For the text-containing cell, return its midpoint in (x, y) coordinate format. 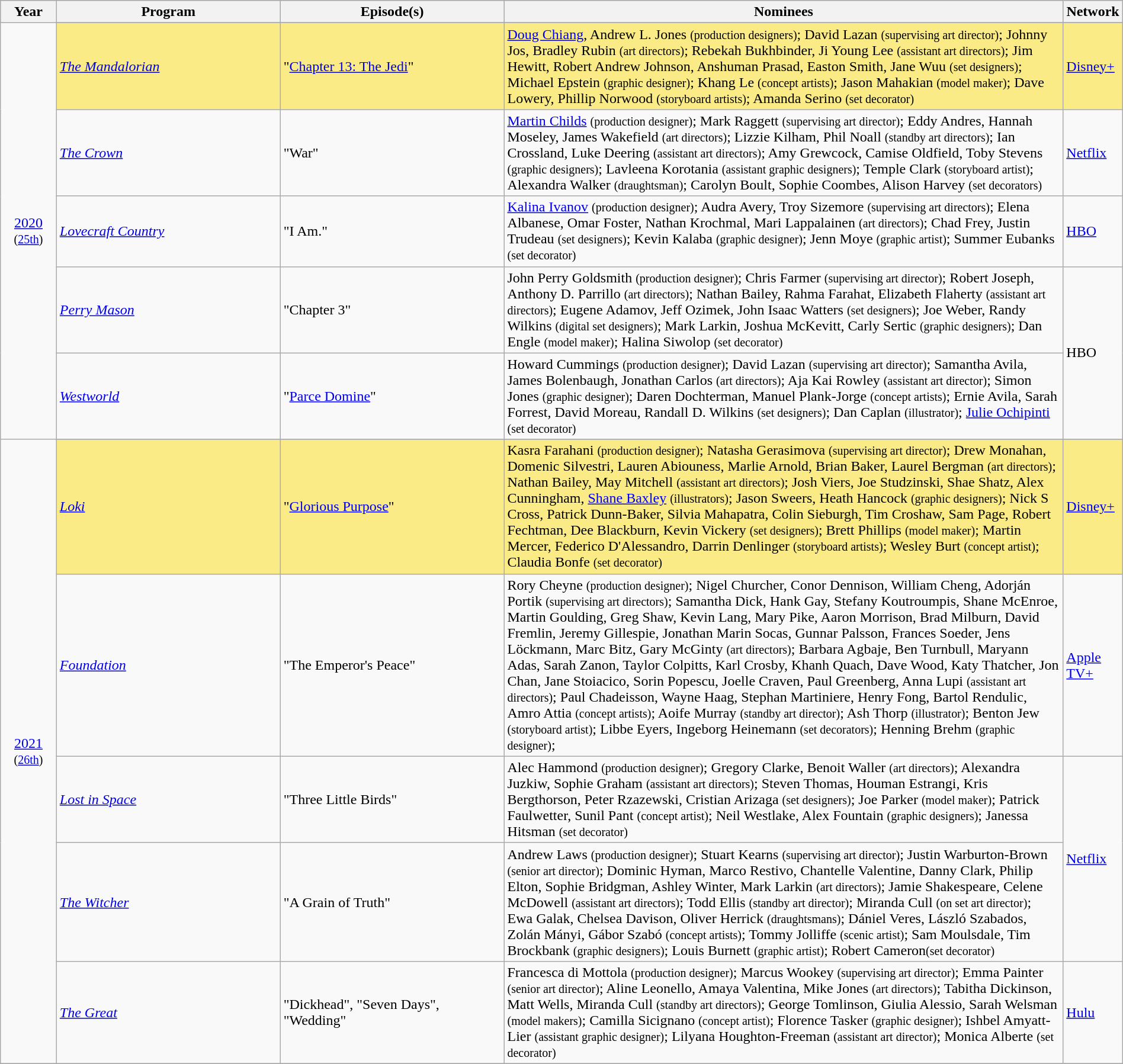
"Glorious Purpose" (392, 507)
The Mandalorian (168, 66)
"A Grain of Truth" (392, 902)
2020(25th) (28, 231)
2021(26th) (28, 751)
The Witcher (168, 902)
Lovecraft Country (168, 231)
Apple TV+ (1093, 665)
"Dickhead", "Seven Days", "Wedding" (392, 1012)
The Great (168, 1012)
Year (28, 12)
Westworld (168, 396)
Program (168, 12)
Loki (168, 507)
Foundation (168, 665)
Hulu (1093, 1012)
"Parce Domine" (392, 396)
Lost in Space (168, 799)
The Crown (168, 153)
"The Emperor's Peace" (392, 665)
"I Am." (392, 231)
"War" (392, 153)
"Chapter 3" (392, 310)
"Chapter 13: The Jedi" (392, 66)
"Three Little Birds" (392, 799)
Perry Mason (168, 310)
Nominees (784, 12)
Network (1093, 12)
Episode(s) (392, 12)
